Detect which cell encompasses the target text, then output its (X, Y) center coordinate. 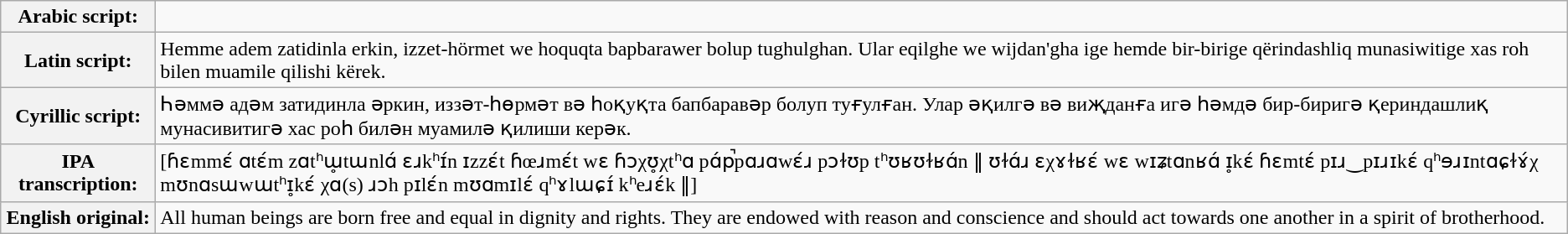
Arabic script: (79, 17)
Latin script: (79, 60)
English original: (79, 217)
Cyrillic script: (79, 116)
IPA transcription: (79, 173)
